Identify which cell holds the provided text, then report its (X, Y) central coordinate. 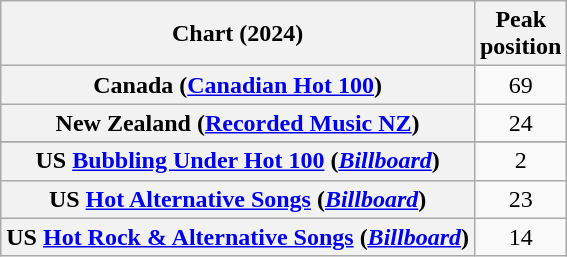
US Bubbling Under Hot 100 (Billboard) (238, 161)
US Hot Alternative Songs (Billboard) (238, 199)
Canada (Canadian Hot 100) (238, 85)
2 (520, 161)
24 (520, 123)
US Hot Rock & Alternative Songs (Billboard) (238, 237)
Chart (2024) (238, 34)
23 (520, 199)
Peakposition (520, 34)
69 (520, 85)
New Zealand (Recorded Music NZ) (238, 123)
14 (520, 237)
